Find where the given text appears and provide that cell's center as (x, y) coordinate. 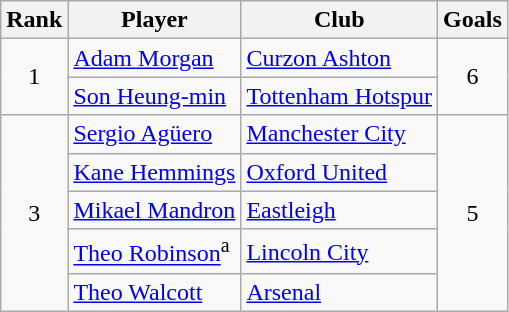
Sergio Agüero (154, 134)
Tottenham Hotspur (340, 96)
Curzon Ashton (340, 58)
3 (34, 214)
Arsenal (340, 293)
5 (473, 214)
Kane Hemmings (154, 172)
Lincoln City (340, 252)
1 (34, 77)
Player (154, 20)
Oxford United (340, 172)
Eastleigh (340, 210)
Adam Morgan (154, 58)
Son Heung-min (154, 96)
Club (340, 20)
Mikael Mandron (154, 210)
6 (473, 77)
Manchester City (340, 134)
Rank (34, 20)
Goals (473, 20)
Theo Walcott (154, 293)
Theo Robinsona (154, 252)
